Capture the cell that displays the provided text and extract its (X, Y) central coordinate. 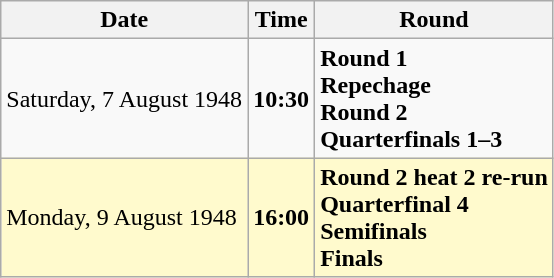
Saturday, 7 August 1948 (124, 98)
Round (434, 20)
Monday, 9 August 1948 (124, 218)
16:00 (282, 218)
Round 1RepechageRound 2Quarterfinals 1–3 (434, 98)
Round 2 heat 2 re-runQuarterfinal 4SemifinalsFinals (434, 218)
10:30 (282, 98)
Time (282, 20)
Date (124, 20)
